Extract the (X, Y) coordinate from the center of the cell holding the provided text.  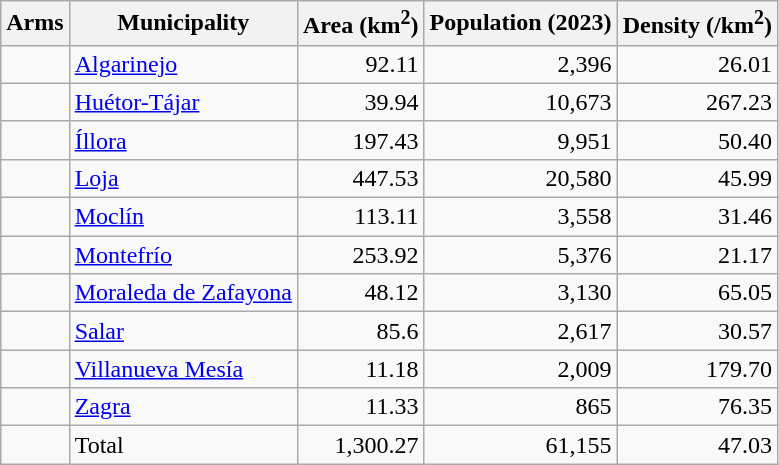
447.53 (360, 178)
179.70 (697, 369)
865 (520, 407)
Total (183, 445)
61,155 (520, 445)
45.99 (697, 178)
5,376 (520, 255)
20,580 (520, 178)
50.40 (697, 140)
253.92 (360, 255)
Íllora (183, 140)
31.46 (697, 217)
47.03 (697, 445)
113.11 (360, 217)
2,396 (520, 64)
Density (/km2) (697, 24)
65.05 (697, 293)
Zagra (183, 407)
Montefrío (183, 255)
26.01 (697, 64)
Moraleda de Zafayona (183, 293)
76.35 (697, 407)
39.94 (360, 102)
10,673 (520, 102)
Population (2023) (520, 24)
Area (km2) (360, 24)
9,951 (520, 140)
2,617 (520, 331)
48.12 (360, 293)
Moclín (183, 217)
3,130 (520, 293)
Arms (35, 24)
Salar (183, 331)
21.17 (697, 255)
Algarinejo (183, 64)
197.43 (360, 140)
Villanueva Mesía (183, 369)
2,009 (520, 369)
85.6 (360, 331)
3,558 (520, 217)
Municipality (183, 24)
11.33 (360, 407)
11.18 (360, 369)
30.57 (697, 331)
Huétor-Tájar (183, 102)
267.23 (697, 102)
Loja (183, 178)
92.11 (360, 64)
1,300.27 (360, 445)
